Extract the (x, y) coordinate from the center of the cell holding the provided text.  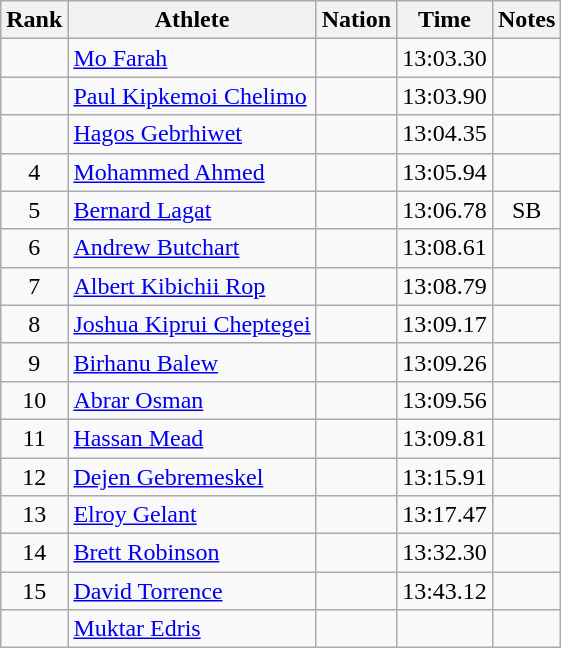
13:08.61 (445, 248)
7 (34, 286)
11 (34, 438)
Mo Farah (192, 58)
13:43.12 (445, 591)
13 (34, 515)
13:09.81 (445, 438)
Bernard Lagat (192, 210)
Abrar Osman (192, 400)
Athlete (192, 20)
13:09.56 (445, 400)
Birhanu Balew (192, 362)
13:04.35 (445, 134)
Hassan Mead (192, 438)
Mohammed Ahmed (192, 172)
13:03.90 (445, 96)
10 (34, 400)
Notes (526, 20)
13:03.30 (445, 58)
Andrew Butchart (192, 248)
13:32.30 (445, 553)
13:06.78 (445, 210)
13:09.17 (445, 324)
6 (34, 248)
Rank (34, 20)
Brett Robinson (192, 553)
15 (34, 591)
13:08.79 (445, 286)
14 (34, 553)
Paul Kipkemoi Chelimo (192, 96)
SB (526, 210)
Time (445, 20)
9 (34, 362)
Nation (356, 20)
13:15.91 (445, 477)
Elroy Gelant (192, 515)
13:17.47 (445, 515)
13:05.94 (445, 172)
5 (34, 210)
Dejen Gebremeskel (192, 477)
12 (34, 477)
Hagos Gebrhiwet (192, 134)
David Torrence (192, 591)
Joshua Kiprui Cheptegei (192, 324)
Muktar Edris (192, 629)
Albert Kibichii Rop (192, 286)
4 (34, 172)
8 (34, 324)
13:09.26 (445, 362)
